Scan for the cell matching the given text and deliver its (x, y) coordinate at center. 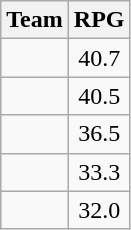
Team (35, 20)
32.0 (99, 210)
36.5 (99, 134)
RPG (99, 20)
40.5 (99, 96)
40.7 (99, 58)
33.3 (99, 172)
